Search for the cell housing the specified text and yield its [x, y] center coordinate. 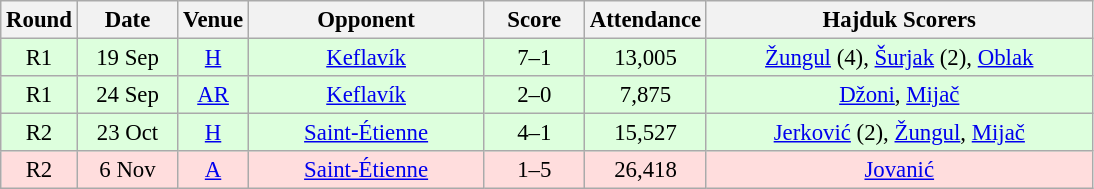
24 Sep [128, 95]
1–5 [534, 170]
Attendance [646, 20]
19 Sep [128, 58]
AR [214, 95]
Round [39, 20]
Jovanić [899, 170]
2–0 [534, 95]
Score [534, 20]
A [214, 170]
Žungul (4), Šurjak (2), Oblak [899, 58]
15,527 [646, 133]
7,875 [646, 95]
Džoni, Mijač [899, 95]
Opponent [366, 20]
26,418 [646, 170]
Date [128, 20]
13,005 [646, 58]
Jerković (2), Žungul, Mijač [899, 133]
Venue [214, 20]
6 Nov [128, 170]
23 Oct [128, 133]
4–1 [534, 133]
7–1 [534, 58]
Hajduk Scorers [899, 20]
